Extract the [x, y] coordinate from the center of the cell holding the provided text.  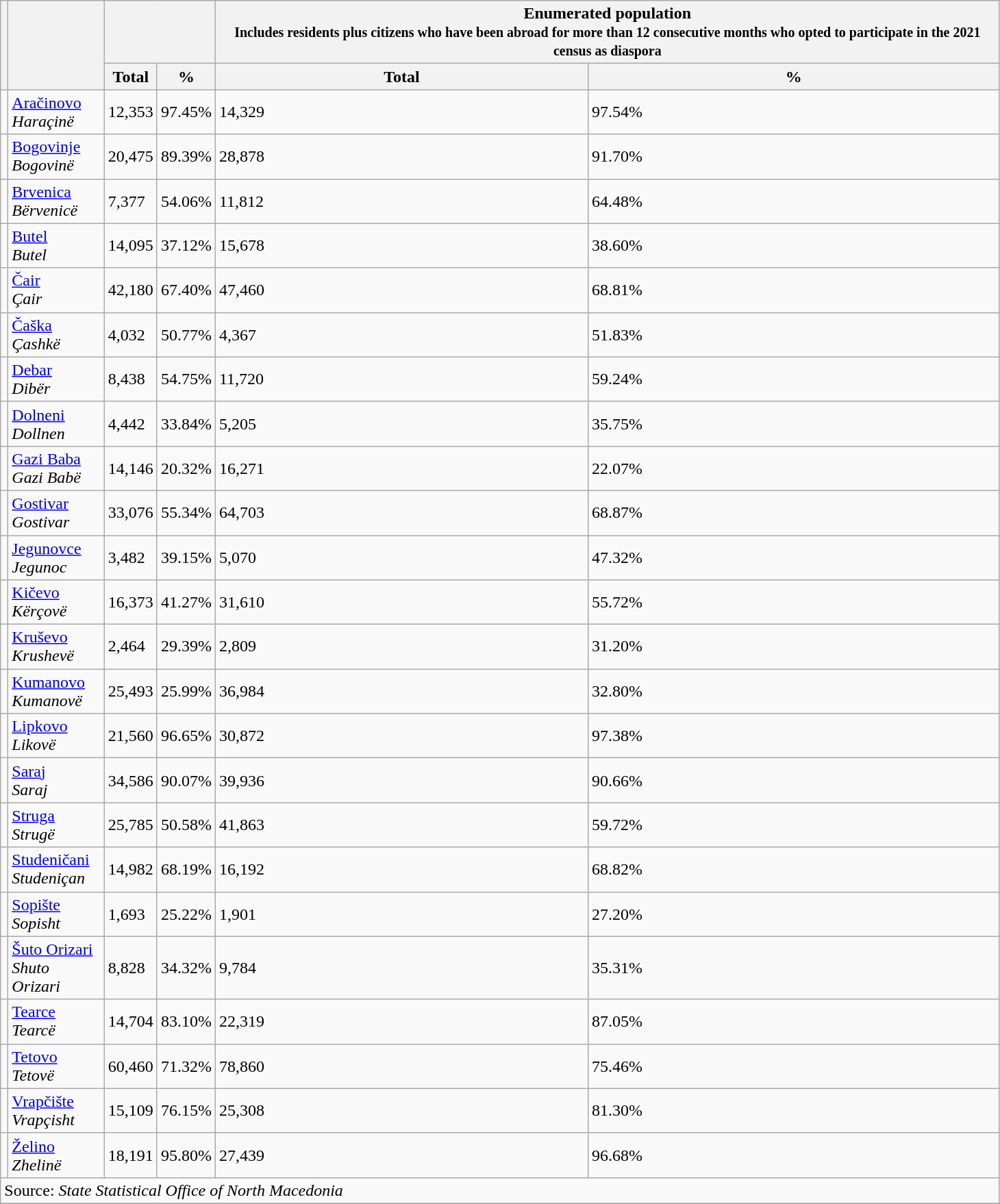
KumanovoKumanovë [56, 692]
16,192 [401, 870]
Gazi BabaGazi Babë [56, 468]
22.07% [795, 468]
20,475 [130, 156]
16,373 [130, 603]
AračinovoHaraçinë [56, 112]
96.68% [795, 1155]
87.05% [795, 1022]
16,271 [401, 468]
68.19% [186, 870]
27.20% [795, 914]
21,560 [130, 736]
25.99% [186, 692]
18,191 [130, 1155]
15,109 [130, 1111]
55.34% [186, 512]
Sopište Sopisht [56, 914]
4,367 [401, 334]
7,377 [130, 201]
25,308 [401, 1111]
64,703 [401, 512]
ButelButel [56, 245]
TearceTearcë [56, 1022]
47,460 [401, 290]
KruševoKrushevë [56, 647]
33,076 [130, 512]
Source: State Statistical Office of North Macedonia [500, 1190]
41.27% [186, 603]
30,872 [401, 736]
Šuto OrizariShuto Orizari [56, 968]
51.83% [795, 334]
54.06% [186, 201]
83.10% [186, 1022]
4,032 [130, 334]
BrvenicaBërvenicë [56, 201]
15,678 [401, 245]
14,982 [130, 870]
14,095 [130, 245]
67.40% [186, 290]
39,936 [401, 781]
27,439 [401, 1155]
25,493 [130, 692]
78,860 [401, 1066]
BogovinjeBogovinë [56, 156]
64.48% [795, 201]
89.39% [186, 156]
31,610 [401, 603]
DebarDibër [56, 379]
25.22% [186, 914]
1,901 [401, 914]
95.80% [186, 1155]
35.31% [795, 968]
54.75% [186, 379]
GostivarGostivar [56, 512]
41,863 [401, 825]
90.07% [186, 781]
97.54% [795, 112]
59.24% [795, 379]
8,438 [130, 379]
37.12% [186, 245]
22,319 [401, 1022]
14,329 [401, 112]
33.84% [186, 423]
35.75% [795, 423]
28,878 [401, 156]
50.58% [186, 825]
75.46% [795, 1066]
81.30% [795, 1111]
59.72% [795, 825]
32.80% [795, 692]
5,070 [401, 557]
68.82% [795, 870]
97.38% [795, 736]
55.72% [795, 603]
20.32% [186, 468]
11,720 [401, 379]
SarajSaraj [56, 781]
97.45% [186, 112]
12,353 [130, 112]
36,984 [401, 692]
TetovoTetovë [56, 1066]
39.15% [186, 557]
90.66% [795, 781]
60,460 [130, 1066]
38.60% [795, 245]
31.20% [795, 647]
34,586 [130, 781]
LipkovoLikovë [56, 736]
4,442 [130, 423]
68.87% [795, 512]
StrugaStrugë [56, 825]
3,482 [130, 557]
VrapčišteVrapçisht [56, 1111]
ČaškaÇashkë [56, 334]
DolneniDollnen [56, 423]
1,693 [130, 914]
2,809 [401, 647]
25,785 [130, 825]
JegunovceJegunoc [56, 557]
96.65% [186, 736]
ČairÇair [56, 290]
14,704 [130, 1022]
34.32% [186, 968]
71.32% [186, 1066]
29.39% [186, 647]
KičevoKërçovë [56, 603]
5,205 [401, 423]
8,828 [130, 968]
2,464 [130, 647]
68.81% [795, 290]
47.32% [795, 557]
11,812 [401, 201]
50.77% [186, 334]
9,784 [401, 968]
91.70% [795, 156]
76.15% [186, 1111]
42,180 [130, 290]
14,146 [130, 468]
StudeničaniStudeniçan [56, 870]
ŽelinoZhelinë [56, 1155]
